Locate the cell with the specified text and output its (x, y) center coordinate. 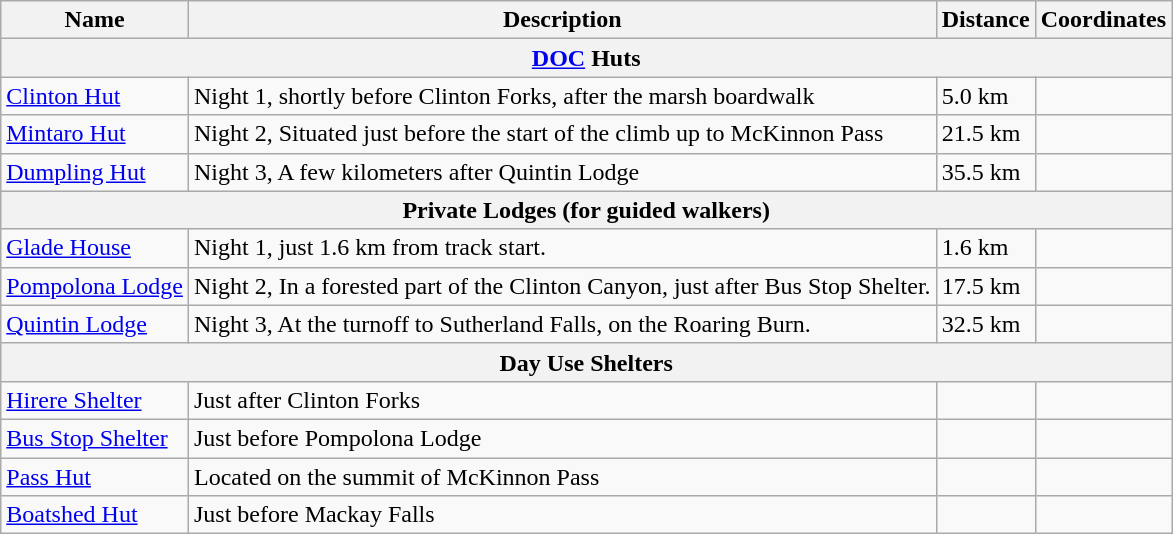
Located on the summit of McKinnon Pass (562, 477)
Just after Clinton Forks (562, 400)
Distance (986, 20)
Day Use Shelters (586, 362)
Bus Stop Shelter (95, 438)
Just before Mackay Falls (562, 515)
1.6 km (986, 248)
Coordinates (1103, 20)
Clinton Hut (95, 96)
Glade House (95, 248)
DOC Huts (586, 58)
Pompolona Lodge (95, 286)
5.0 km (986, 96)
Dumpling Hut (95, 172)
21.5 km (986, 134)
Night 2, Situated just before the start of the climb up to McKinnon Pass (562, 134)
Night 1, just 1.6 km from track start. (562, 248)
35.5 km (986, 172)
Night 1, shortly before Clinton Forks, after the marsh boardwalk (562, 96)
Just before Pompolona Lodge (562, 438)
Private Lodges (for guided walkers) (586, 210)
Pass Hut (95, 477)
Quintin Lodge (95, 324)
Mintaro Hut (95, 134)
17.5 km (986, 286)
Night 3, A few kilometers after Quintin Lodge (562, 172)
Boatshed Hut (95, 515)
Name (95, 20)
Night 3, At the turnoff to Sutherland Falls, on the Roaring Burn. (562, 324)
Description (562, 20)
32.5 km (986, 324)
Hirere Shelter (95, 400)
Night 2, In a forested part of the Clinton Canyon, just after Bus Stop Shelter. (562, 286)
